Identify which cell holds the provided text, then report its (X, Y) central coordinate. 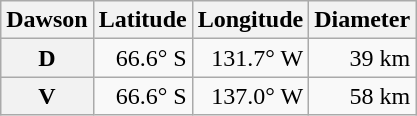
Dawson (47, 20)
131.7° W (250, 58)
Latitude (142, 20)
Longitude (250, 20)
Diameter (362, 20)
D (47, 58)
58 km (362, 96)
137.0° W (250, 96)
V (47, 96)
39 km (362, 58)
